Scan for the cell matching the given text and deliver its [x, y] coordinate at center. 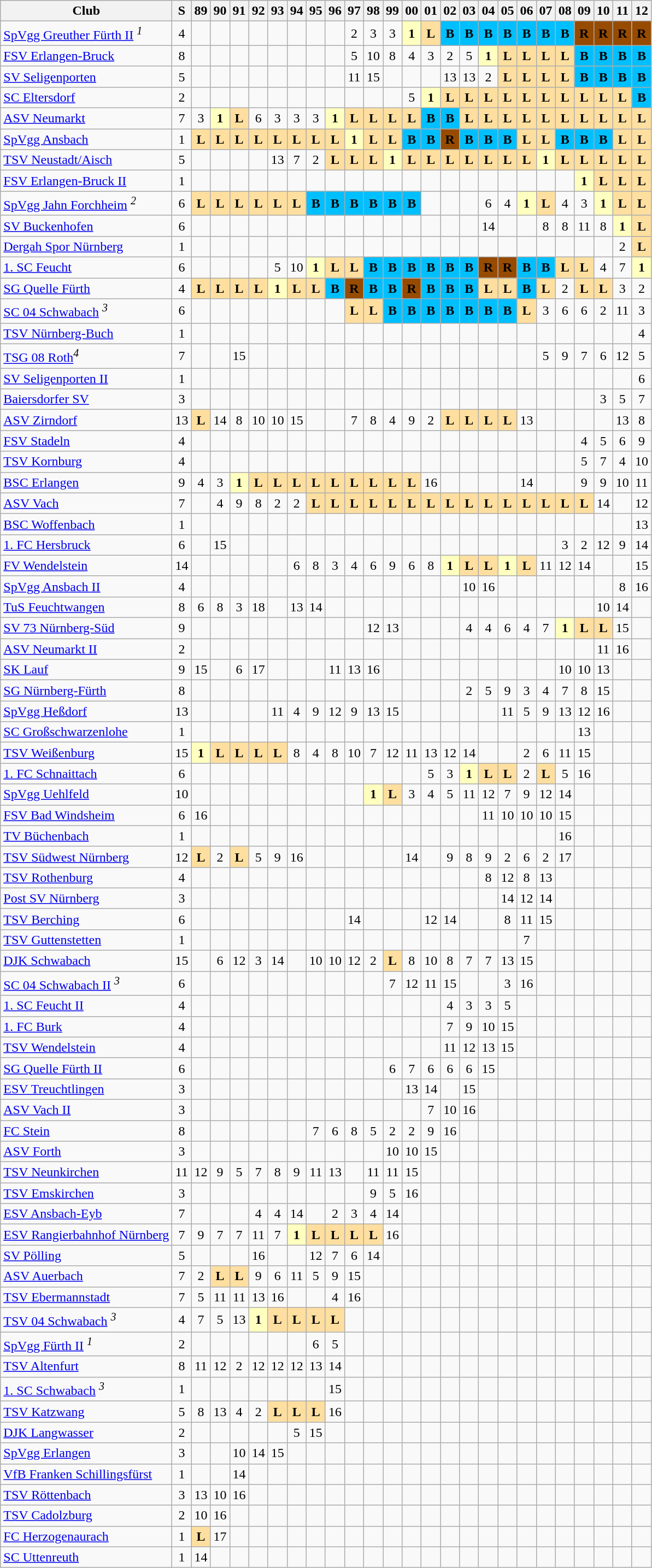
90 [220, 11]
TSG 08 Roth4 [86, 356]
ASV Neumarkt [86, 119]
TSV Nürnberg-Buch [86, 333]
99 [392, 11]
SK Lauf [86, 670]
SpVgg Jahn Forchheim 2 [86, 203]
SpVgg Ansbach [86, 139]
TSV Guttenstetten [86, 940]
SpVgg Uehlfeld [86, 794]
DJK Langwasser [86, 1433]
ASV Neumarkt II [86, 649]
VfB Franken Schillingsfürst [86, 1474]
ASV Forth [86, 1152]
SpVgg Fürth II 1 [86, 1344]
93 [278, 11]
09 [584, 11]
BSC Woffenbach [86, 524]
ESV Ansbach-Eyb [86, 1214]
SV Seligenporten [86, 76]
SV 73 Nürnberg-Süd [86, 628]
SpVgg Erlangen [86, 1453]
Dergah Spor Nürnberg [86, 246]
TSV Berching [86, 919]
TSV Wendelstein [86, 1047]
ESV Rangierbahnhof Nürnberg [86, 1235]
SC 04 Schwabach 3 [86, 311]
SG Quelle Fürth II [86, 1068]
SC Eltersdorf [86, 97]
TV Büchenbach [86, 836]
ASV Vach [86, 503]
SpVgg Ansbach II [86, 586]
18 [258, 607]
TSV Katzwang [86, 1412]
SV Pölling [86, 1255]
SpVgg Heßdorf [86, 711]
Baiersdorfer SV [86, 399]
TSV Weißenburg [86, 753]
06 [527, 11]
ESV Treuchtlingen [86, 1089]
05 [507, 11]
1. SC Feucht [86, 267]
SV Seligenporten II [86, 379]
TSV Cadolzburg [86, 1516]
1. SC Feucht II [86, 1006]
89 [201, 11]
08 [565, 11]
1. SC Schwabach 3 [86, 1389]
04 [489, 11]
92 [258, 11]
1. FC Burk [86, 1027]
S [181, 11]
TSV Emskirchen [86, 1193]
SG Quelle Fürth [86, 288]
SG Nürnberg-Fürth [86, 691]
TuS Feuchtwangen [86, 607]
SC Großschwarzenlohe [86, 732]
TSV Ebermannstadt [86, 1297]
03 [469, 11]
TSV Kornburg [86, 462]
SV Buckenhofen [86, 226]
FSV Erlangen-Bruck [86, 56]
Post SV Nürnberg [86, 898]
TSV Neustadt/Aisch [86, 160]
TSV Altenfurt [86, 1366]
95 [316, 11]
1. FC Hersbruck [86, 545]
00 [412, 11]
Club [86, 11]
96 [334, 11]
ASV Vach II [86, 1110]
TSV Rothenburg [86, 877]
TSV Südwest Nürnberg [86, 857]
FSV Stadeln [86, 441]
97 [354, 11]
ASV Auerbach [86, 1276]
FC Herzogenaurach [86, 1536]
FSV Erlangen-Bruck II [86, 181]
1. FC Schnaittach [86, 774]
TSV Neunkirchen [86, 1172]
07 [545, 11]
FV Wendelstein [86, 565]
01 [431, 11]
FC Stein [86, 1131]
BSC Erlangen [86, 482]
94 [296, 11]
02 [450, 11]
SC 04 Schwabach II 3 [86, 983]
98 [374, 11]
91 [239, 11]
ASV Zirndorf [86, 420]
SpVgg Greuther Fürth II 1 [86, 34]
TSV Röttenbach [86, 1495]
SC Uttenreuth [86, 1557]
TSV 04 Schwabach 3 [86, 1320]
DJK Schwabach [86, 961]
FSV Bad Windsheim [86, 815]
